Detect which cell encompasses the target text, then output its (X, Y) center coordinate. 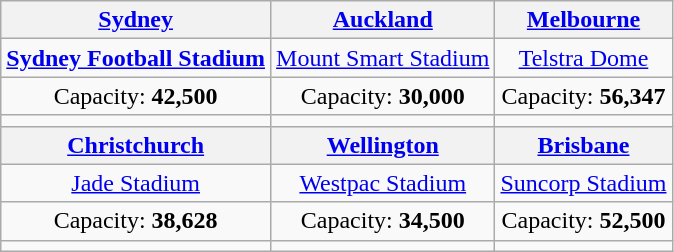
Capacity: 30,000 (383, 96)
Capacity: 42,500 (136, 96)
Christchurch (136, 145)
Wellington (383, 145)
Suncorp Stadium (584, 183)
Westpac Stadium (383, 183)
Sydney (136, 20)
Telstra Dome (584, 58)
Capacity: 52,500 (584, 221)
Brisbane (584, 145)
Auckland (383, 20)
Mount Smart Stadium (383, 58)
Capacity: 34,500 (383, 221)
Capacity: 56,347 (584, 96)
Jade Stadium (136, 183)
Sydney Football Stadium (136, 58)
Capacity: 38,628 (136, 221)
Melbourne (584, 20)
